Scan for the cell matching the given text and deliver its [x, y] coordinate at center. 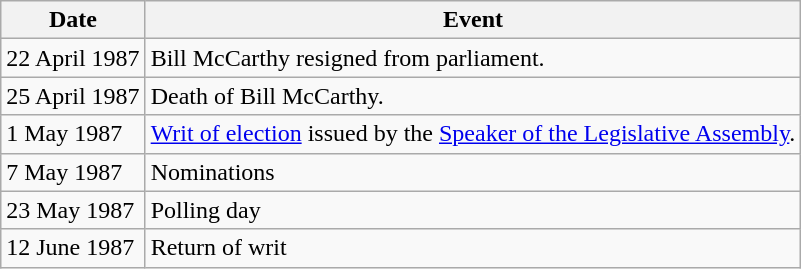
12 June 1987 [73, 248]
Event [473, 20]
Bill McCarthy resigned from parliament. [473, 58]
Death of Bill McCarthy. [473, 96]
Return of writ [473, 248]
Polling day [473, 210]
Nominations [473, 172]
23 May 1987 [73, 210]
25 April 1987 [73, 96]
Writ of election issued by the Speaker of the Legislative Assembly. [473, 134]
1 May 1987 [73, 134]
7 May 1987 [73, 172]
22 April 1987 [73, 58]
Date [73, 20]
